Output the [x, y] coordinate of the center of the cell containing the given text.  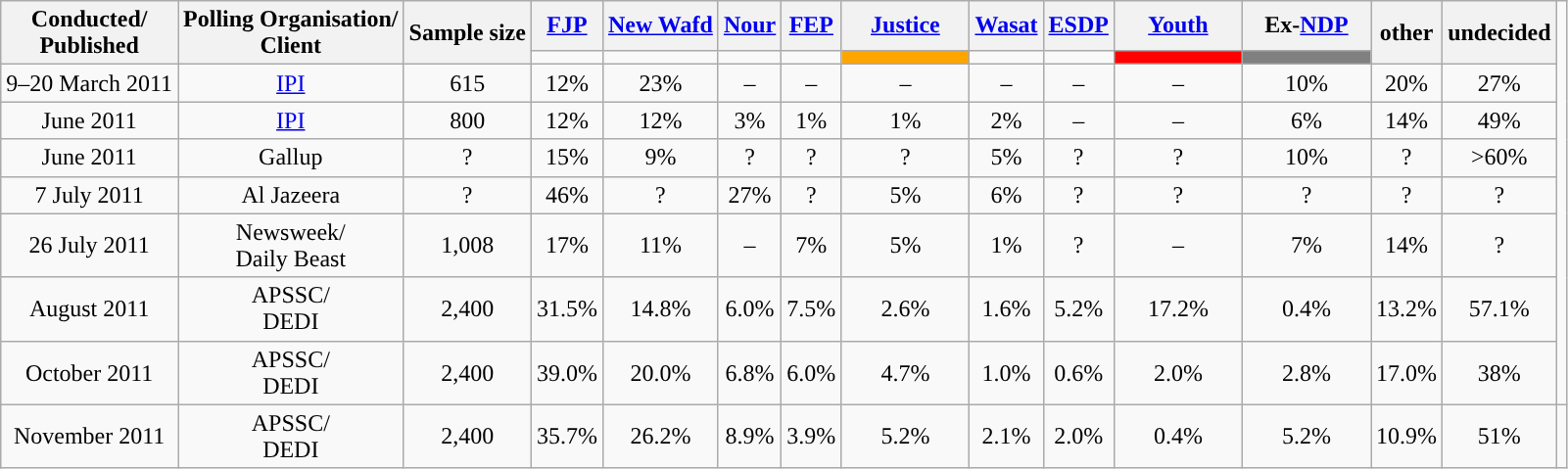
3% [749, 120]
26.2% [660, 437]
17.0% [1406, 372]
13.2% [1406, 309]
6.8% [749, 372]
October 2011 [90, 372]
ESDP [1078, 25]
Sample size [467, 33]
38% [1499, 372]
49% [1499, 120]
0.6% [1078, 372]
9–20 March 2011 [90, 83]
20% [1406, 83]
FEP [811, 25]
Gallup [291, 158]
2.8% [1307, 372]
Polling Organisation/Client [291, 33]
3.9% [811, 437]
4.7% [905, 372]
26 July 2011 [90, 245]
1,008 [467, 245]
800 [467, 120]
7 July 2011 [90, 195]
8.9% [749, 437]
Newsweek/Daily Beast [291, 245]
Justice [905, 25]
11% [660, 245]
51% [1499, 437]
46% [566, 195]
35.7% [566, 437]
1.0% [1007, 372]
Ex-NDP [1307, 25]
17% [566, 245]
Youth [1177, 25]
August 2011 [90, 309]
Conducted/ Published [90, 33]
7.5% [811, 309]
9% [660, 158]
2.6% [905, 309]
Wasat [1007, 25]
15% [566, 158]
>60% [1499, 158]
57.1% [1499, 309]
20.0% [660, 372]
2% [1007, 120]
23% [660, 83]
Al Jazeera [291, 195]
615 [467, 83]
undecided [1499, 33]
31.5% [566, 309]
17.2% [1177, 309]
Nour [749, 25]
14.8% [660, 309]
other [1406, 33]
New Wafd [660, 25]
2.1% [1007, 437]
November 2011 [90, 437]
1.6% [1007, 309]
39.0% [566, 372]
FJP [566, 25]
10.9% [1406, 437]
